Return [x, y] of the center of cell containing provided text 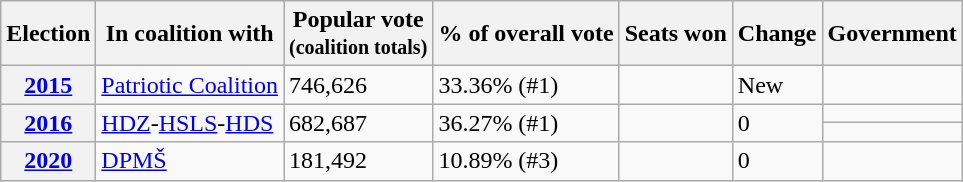
% of overall vote [526, 34]
10.89% (#3) [526, 161]
New [777, 85]
682,687 [358, 123]
33.36% (#1) [526, 85]
181,492 [358, 161]
Popular vote(coalition totals) [358, 34]
Government [892, 34]
2020 [48, 161]
Patriotic Coalition [190, 85]
Seats won [676, 34]
DPMŠ [190, 161]
HDZ-HSLS-HDS [190, 123]
In coalition with [190, 34]
2015 [48, 85]
746,626 [358, 85]
Election [48, 34]
36.27% (#1) [526, 123]
Change [777, 34]
2016 [48, 123]
